Extract the (X, Y) coordinate from the center of the cell holding the provided text.  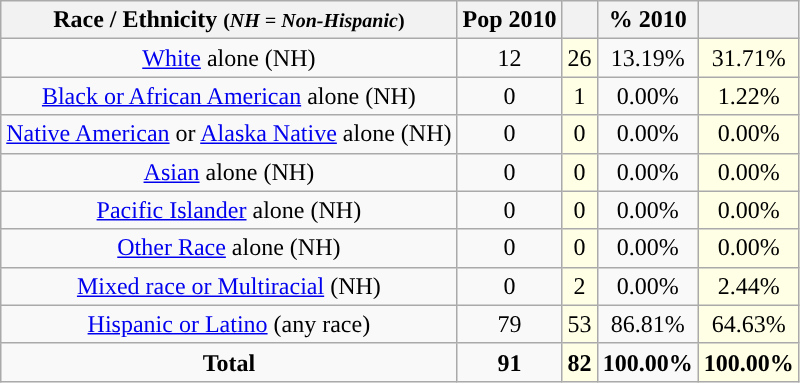
79 (510, 324)
Other Race alone (NH) (229, 248)
Pop 2010 (510, 20)
Race / Ethnicity (NH = Non-Hispanic) (229, 20)
2 (580, 286)
2.44% (748, 286)
12 (510, 58)
86.81% (648, 324)
1.22% (748, 96)
91 (510, 362)
Native American or Alaska Native alone (NH) (229, 134)
53 (580, 324)
% 2010 (648, 20)
26 (580, 58)
Hispanic or Latino (any race) (229, 324)
Total (229, 362)
Black or African American alone (NH) (229, 96)
13.19% (648, 58)
Mixed race or Multiracial (NH) (229, 286)
64.63% (748, 324)
1 (580, 96)
31.71% (748, 58)
Asian alone (NH) (229, 172)
Pacific Islander alone (NH) (229, 210)
82 (580, 362)
White alone (NH) (229, 58)
